Determine the (x, y) coordinate at the center of the cell enclosing the given text.  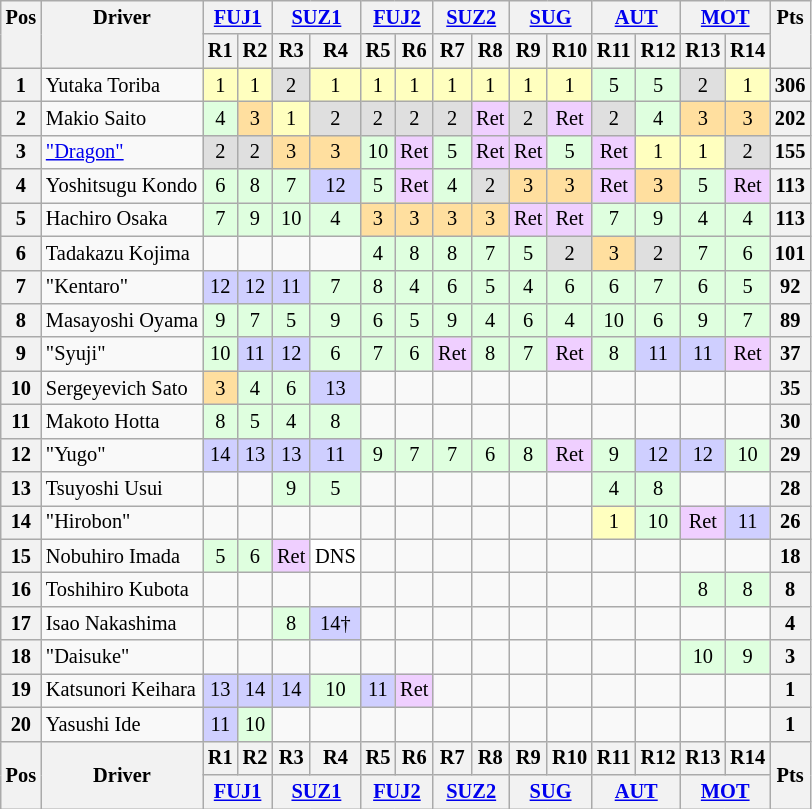
29 (790, 455)
306 (790, 85)
Tadakazu Kojima (122, 253)
Yasushi Ide (122, 724)
202 (790, 118)
28 (790, 489)
Nobuhiro Imada (122, 556)
92 (790, 287)
"Daisuke" (122, 657)
Yutaka Toriba (122, 85)
89 (790, 320)
Makio Saito (122, 118)
Toshihiro Kubota (122, 589)
"Syuji" (122, 354)
Isao Nakashima (122, 623)
14† (335, 623)
Katsunori Keihara (122, 690)
"Hirobon" (122, 522)
101 (790, 253)
Sergeyevich Sato (122, 388)
"Kentaro" (122, 287)
"Dragon" (122, 152)
Masayoshi Oyama (122, 320)
Tsuyoshi Usui (122, 489)
35 (790, 388)
Yoshitsugu Kondo (122, 186)
"Yugo" (122, 455)
Makoto Hotta (122, 421)
19 (21, 690)
17 (21, 623)
37 (790, 354)
16 (21, 589)
26 (790, 522)
30 (790, 421)
20 (21, 724)
155 (790, 152)
Hachiro Osaka (122, 219)
DNS (335, 556)
15 (21, 556)
